Locate the cell with the specified text and output its (x, y) center coordinate. 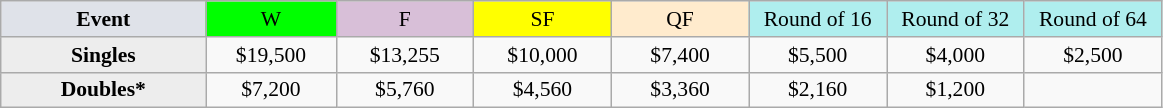
Round of 32 (955, 19)
$7,200 (271, 90)
$7,400 (680, 55)
$4,560 (543, 90)
W (271, 19)
$4,000 (955, 55)
$10,000 (543, 55)
$5,500 (818, 55)
Singles (104, 55)
F (405, 19)
Doubles* (104, 90)
SF (543, 19)
$13,255 (405, 55)
QF (680, 19)
Round of 16 (818, 19)
Event (104, 19)
$3,360 (680, 90)
$2,500 (1093, 55)
$19,500 (271, 55)
$2,160 (818, 90)
$5,760 (405, 90)
Round of 64 (1093, 19)
$1,200 (955, 90)
